Determine the (x, y) coordinate at the center of the cell enclosing the given text.  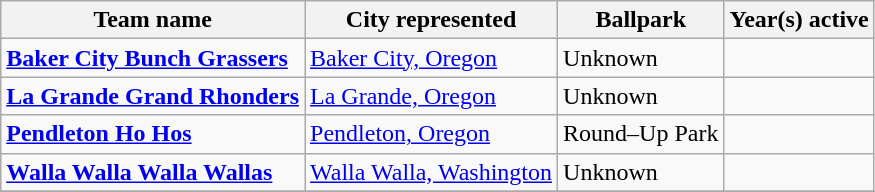
La Grande Grand Rhonders (153, 96)
City represented (432, 20)
Team name (153, 20)
Ballpark (641, 20)
Round–Up Park (641, 134)
Pendleton, Oregon (432, 134)
Walla Walla, Washington (432, 172)
La Grande, Oregon (432, 96)
Baker City, Oregon (432, 58)
Baker City Bunch Grassers (153, 58)
Pendleton Ho Hos (153, 134)
Walla Walla Walla Wallas (153, 172)
Year(s) active (799, 20)
